Pinpoint the cell where the given text exists, returning its [x, y] midpoint coordinate. 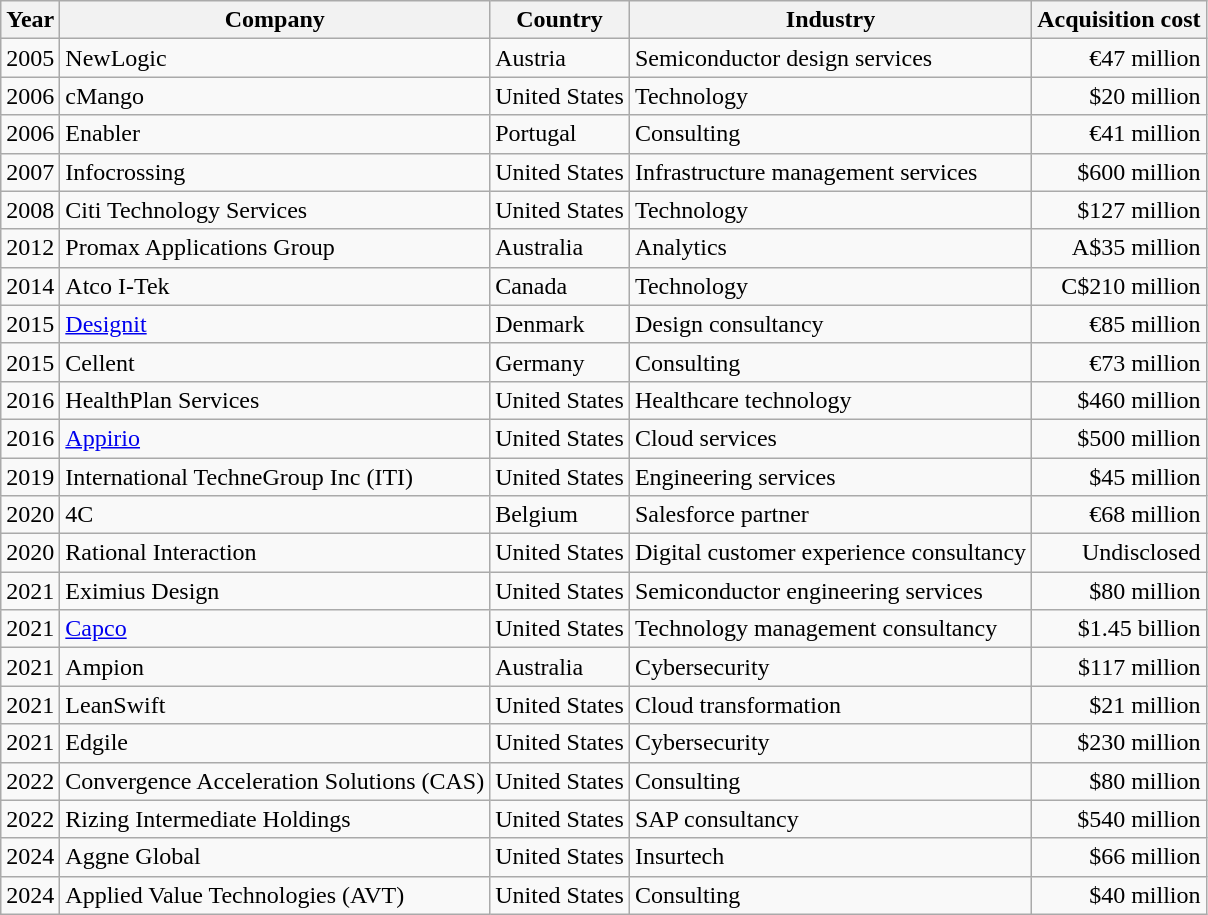
2014 [30, 286]
Citi Technology Services [275, 210]
$460 million [1119, 400]
Infrastructure management services [830, 172]
Capco [275, 629]
Insurtech [830, 857]
$230 million [1119, 743]
Design consultancy [830, 324]
2005 [30, 58]
$1.45 billion [1119, 629]
Rizing Intermediate Holdings [275, 819]
2007 [30, 172]
Semiconductor design services [830, 58]
Infocrossing [275, 172]
Technology management consultancy [830, 629]
C$210 million [1119, 286]
Belgium [560, 515]
HealthPlan Services [275, 400]
$540 million [1119, 819]
Eximius Design [275, 591]
€73 million [1119, 362]
$40 million [1119, 895]
cMango [275, 96]
LeanSwift [275, 705]
Engineering services [830, 477]
Semiconductor engineering services [830, 591]
Cloud transformation [830, 705]
Canada [560, 286]
€85 million [1119, 324]
2008 [30, 210]
$127 million [1119, 210]
Digital customer experience consultancy [830, 553]
Convergence Acceleration Solutions (CAS) [275, 781]
Ampion [275, 667]
Rational Interaction [275, 553]
Denmark [560, 324]
Cellent [275, 362]
$20 million [1119, 96]
2012 [30, 248]
4C [275, 515]
$600 million [1119, 172]
Company [275, 20]
Analytics [830, 248]
Acquisition cost [1119, 20]
Cloud services [830, 438]
2019 [30, 477]
Atco I-Tek [275, 286]
$66 million [1119, 857]
€41 million [1119, 134]
$117 million [1119, 667]
€68 million [1119, 515]
Applied Value Technologies (AVT) [275, 895]
Designit [275, 324]
Promax Applications Group [275, 248]
$500 million [1119, 438]
Year [30, 20]
€47 million [1119, 58]
Austria [560, 58]
SAP consultancy [830, 819]
Industry [830, 20]
Healthcare technology [830, 400]
Aggne Global [275, 857]
Salesforce partner [830, 515]
Edgile [275, 743]
Undisclosed [1119, 553]
Country [560, 20]
A$35 million [1119, 248]
Enabler [275, 134]
NewLogic [275, 58]
Portugal [560, 134]
Appirio [275, 438]
International TechneGroup Inc (ITI) [275, 477]
$21 million [1119, 705]
$45 million [1119, 477]
Germany [560, 362]
